Identify which cell holds the provided text, then report its [x, y] central coordinate. 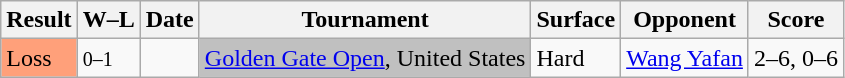
2–6, 0–6 [796, 58]
Hard [576, 58]
Score [796, 20]
Surface [576, 20]
Loss [39, 58]
0–1 [108, 58]
Date [170, 20]
Result [39, 20]
Golden Gate Open, United States [365, 58]
W–L [108, 20]
Opponent [685, 20]
Wang Yafan [685, 58]
Tournament [365, 20]
